Output the (x, y) coordinate of the center of the cell containing the given text.  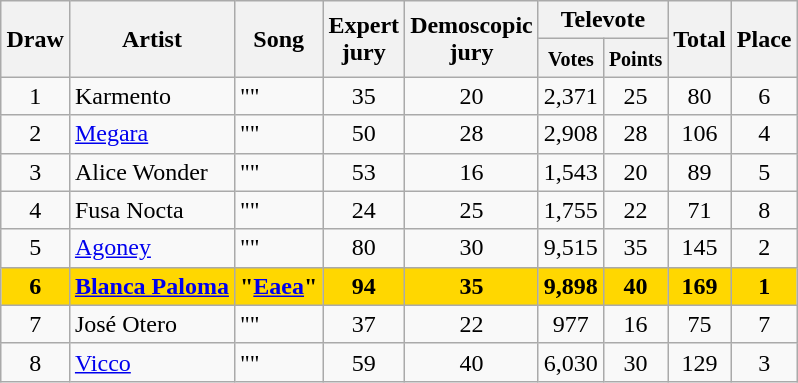
Votes (570, 58)
94 (364, 286)
Expertjury (364, 39)
Demoscopicjury (472, 39)
Alice Wonder (152, 172)
"Eaea" (278, 286)
106 (700, 134)
50 (364, 134)
24 (364, 210)
2,908 (570, 134)
59 (364, 362)
75 (700, 324)
1,543 (570, 172)
Megara (152, 134)
89 (700, 172)
Vicco (152, 362)
Fusa Nocta (152, 210)
9,515 (570, 248)
Karmento (152, 96)
Points (635, 58)
37 (364, 324)
Total (700, 39)
Place (764, 39)
Blanca Paloma (152, 286)
Agoney (152, 248)
53 (364, 172)
Song (278, 39)
1,755 (570, 210)
Draw (35, 39)
9,898 (570, 286)
169 (700, 286)
977 (570, 324)
6,030 (570, 362)
Artist (152, 39)
José Otero (152, 324)
71 (700, 210)
2,371 (570, 96)
145 (700, 248)
129 (700, 362)
Televote (602, 20)
